Find where the given text appears and provide that cell's center as [x, y] coordinate. 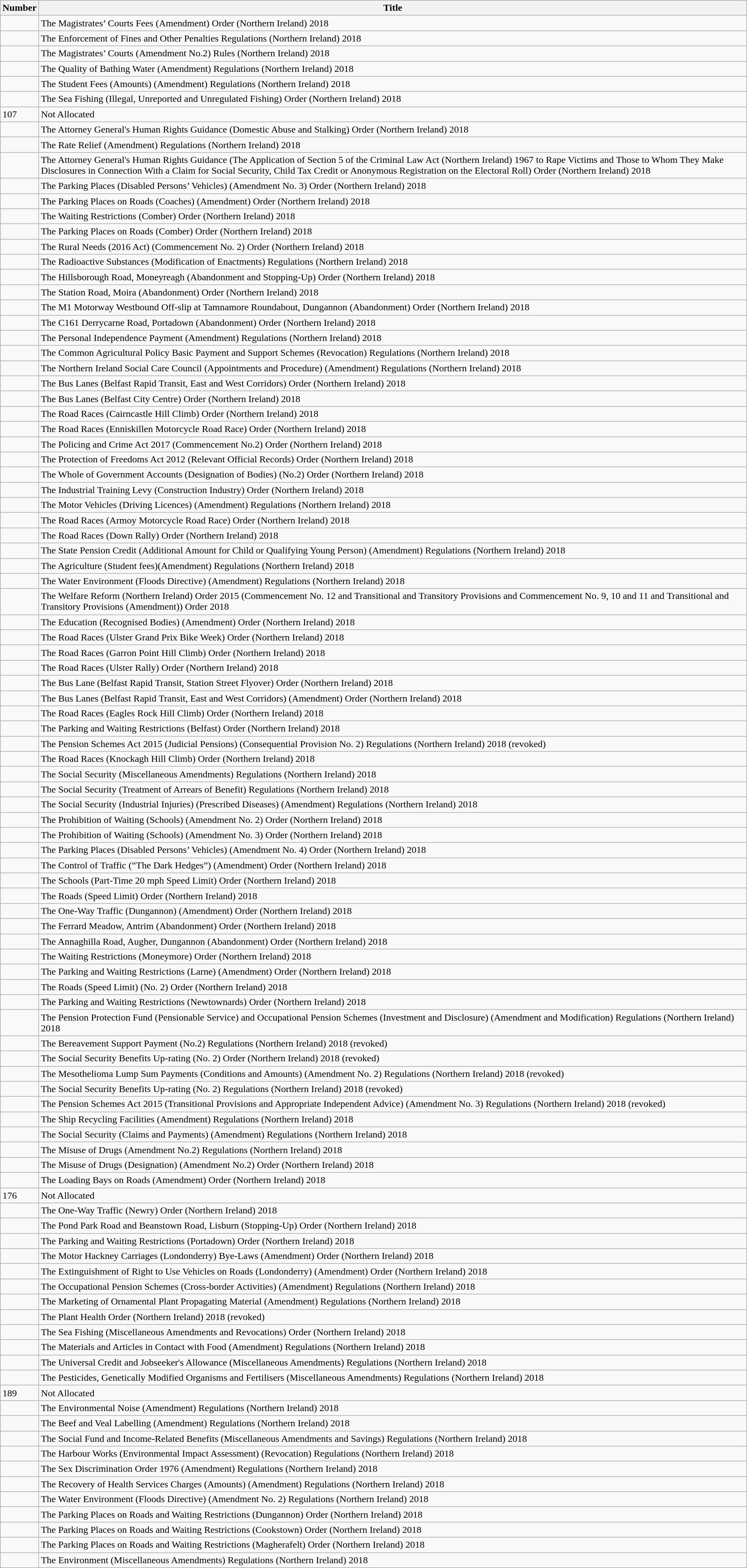
The Parking and Waiting Restrictions (Belfast) Order (Northern Ireland) 2018 [393, 729]
The Waiting Restrictions (Comber) Order (Northern Ireland) 2018 [393, 216]
Number [20, 8]
The Industrial Training Levy (Construction Industry) Order (Northern Ireland) 2018 [393, 490]
The Radioactive Substances (Modification of Enactments) Regulations (Northern Ireland) 2018 [393, 262]
The Parking Places (Disabled Persons’ Vehicles) (Amendment No. 3) Order (Northern Ireland) 2018 [393, 186]
The Harbour Works (Environmental Impact Assessment) (Revocation) Regulations (Northern Ireland) 2018 [393, 1454]
The Motor Vehicles (Driving Licences) (Amendment) Regulations (Northern Ireland) 2018 [393, 505]
The Prohibition of Waiting (Schools) (Amendment No. 2) Order (Northern Ireland) 2018 [393, 820]
The Schools (Part-Time 20 mph Speed Limit) Order (Northern Ireland) 2018 [393, 880]
The Road Races (Knockagh Hill Climb) Order (Northern Ireland) 2018 [393, 759]
The Sea Fishing (Illegal, Unreported and Unregulated Fishing) Order (Northern Ireland) 2018 [393, 99]
107 [20, 114]
The Education (Recognised Bodies) (Amendment) Order (Northern Ireland) 2018 [393, 622]
The One-Way Traffic (Newry) Order (Northern Ireland) 2018 [393, 1211]
189 [20, 1393]
The Water Environment (Floods Directive) (Amendment No. 2) Regulations (Northern Ireland) 2018 [393, 1499]
The Whole of Government Accounts (Designation of Bodies) (No.2) Order (Northern Ireland) 2018 [393, 475]
The Attorney General's Human Rights Guidance (Domestic Abuse and Stalking) Order (Northern Ireland) 2018 [393, 129]
The Enforcement of Fines and Other Penalties Regulations (Northern Ireland) 2018 [393, 38]
The Loading Bays on Roads (Amendment) Order (Northern Ireland) 2018 [393, 1180]
The Bus Lanes (Belfast Rapid Transit, East and West Corridors) Order (Northern Ireland) 2018 [393, 383]
The Station Road, Moira (Abandonment) Order (Northern Ireland) 2018 [393, 292]
The Agriculture (Student fees)(Amendment) Regulations (Northern Ireland) 2018 [393, 566]
The M1 Motorway Westbound Off-slip at Tamnamore Roundabout, Dungannon (Abandonment) Order (Northern Ireland) 2018 [393, 307]
The Universal Credit and Jobseeker's Allowance (Miscellaneous Amendments) Regulations (Northern Ireland) 2018 [393, 1362]
The Materials and Articles in Contact with Food (Amendment) Regulations (Northern Ireland) 2018 [393, 1347]
Title [393, 8]
The Social Security (Miscellaneous Amendments) Regulations (Northern Ireland) 2018 [393, 774]
The Hillsborough Road, Moneyreagh (Abandonment and Stopping-Up) Order (Northern Ireland) 2018 [393, 277]
The Roads (Speed Limit) (No. 2) Order (Northern Ireland) 2018 [393, 987]
The Road Races (Down Rally) Order (Northern Ireland) 2018 [393, 535]
The Quality of Bathing Water (Amendment) Regulations (Northern Ireland) 2018 [393, 69]
The Personal Independence Payment (Amendment) Regulations (Northern Ireland) 2018 [393, 338]
The Occupational Pension Schemes (Cross-border Activities) (Amendment) Regulations (Northern Ireland) 2018 [393, 1287]
The Waiting Restrictions (Moneymore) Order (Northern Ireland) 2018 [393, 957]
The Road Races (Armoy Motorcycle Road Race) Order (Northern Ireland) 2018 [393, 520]
The Bereavement Support Payment (No.2) Regulations (Northern Ireland) 2018 (revoked) [393, 1043]
The Mesothelioma Lump Sum Payments (Conditions and Amounts) (Amendment No. 2) Regulations (Northern Ireland) 2018 (revoked) [393, 1074]
The Social Security (Treatment of Arrears of Benefit) Regulations (Northern Ireland) 2018 [393, 789]
The Environment (Miscellaneous Amendments) Regulations (Northern Ireland) 2018 [393, 1560]
The Water Environment (Floods Directive) (Amendment) Regulations (Northern Ireland) 2018 [393, 581]
The Protection of Freedoms Act 2012 (Relevant Official Records) Order (Northern Ireland) 2018 [393, 460]
The Plant Health Order (Northern Ireland) 2018 (revoked) [393, 1317]
The Parking Places on Roads and Waiting Restrictions (Dungannon) Order (Northern Ireland) 2018 [393, 1514]
The Bus Lane (Belfast Rapid Transit, Station Street Flyover) Order (Northern Ireland) 2018 [393, 683]
176 [20, 1195]
The Pension Schemes Act 2015 (Judicial Pensions) (Consequential Provision No. 2) Regulations (Northern Ireland) 2018 (revoked) [393, 744]
The Roads (Speed Limit) Order (Northern Ireland) 2018 [393, 896]
The Road Races (Garron Point Hill Climb) Order (Northern Ireland) 2018 [393, 652]
The Pesticides, Genetically Modified Organisms and Fertilisers (Miscellaneous Amendments) Regulations (Northern Ireland) 2018 [393, 1378]
The Annaghilla Road, Augher, Dungannon (Abandonment) Order (Northern Ireland) 2018 [393, 941]
The Social Security (Industrial Injuries) (Prescribed Diseases) (Amendment) Regulations (Northern Ireland) 2018 [393, 805]
The Road Races (Ulster Rally) Order (Northern Ireland) 2018 [393, 668]
The Magistrates’ Courts (Amendment No.2) Rules (Northern Ireland) 2018 [393, 54]
The Social Fund and Income-Related Benefits (Miscellaneous Amendments and Savings) Regulations (Northern Ireland) 2018 [393, 1439]
The Sea Fishing (Miscellaneous Amendments and Revocations) Order (Northern Ireland) 2018 [393, 1332]
The Road Races (Cairncastle Hill Climb) Order (Northern Ireland) 2018 [393, 414]
The Parking and Waiting Restrictions (Portadown) Order (Northern Ireland) 2018 [393, 1241]
The Rate Relief (Amendment) Regulations (Northern Ireland) 2018 [393, 145]
The Parking Places on Roads (Comber) Order (Northern Ireland) 2018 [393, 232]
The Sex Discrimination Order 1976 (Amendment) Regulations (Northern Ireland) 2018 [393, 1469]
The Student Fees (Amounts) (Amendment) Regulations (Northern Ireland) 2018 [393, 84]
The Policing and Crime Act 2017 (Commencement No.2) Order (Northern Ireland) 2018 [393, 444]
The Beef and Veal Labelling (Amendment) Regulations (Northern Ireland) 2018 [393, 1423]
The Bus Lanes (Belfast City Centre) Order (Northern Ireland) 2018 [393, 398]
The Road Races (Ulster Grand Prix Bike Week) Order (Northern Ireland) 2018 [393, 637]
The Environmental Noise (Amendment) Regulations (Northern Ireland) 2018 [393, 1408]
The Road Races (Enniskillen Motorcycle Road Race) Order (Northern Ireland) 2018 [393, 429]
The Pond Park Road and Beanstown Road, Lisburn (Stopping-Up) Order (Northern Ireland) 2018 [393, 1226]
The Magistrates’ Courts Fees (Amendment) Order (Northern Ireland) 2018 [393, 23]
The Ship Recycling Facilities (Amendment) Regulations (Northern Ireland) 2018 [393, 1119]
The Social Security Benefits Up-rating (No. 2) Regulations (Northern Ireland) 2018 (revoked) [393, 1089]
The Recovery of Health Services Charges (Amounts) (Amendment) Regulations (Northern Ireland) 2018 [393, 1484]
The Misuse of Drugs (Designation) (Amendment No.2) Order (Northern Ireland) 2018 [393, 1165]
The One-Way Traffic (Dungannon) (Amendment) Order (Northern Ireland) 2018 [393, 911]
The Motor Hackney Carriages (Londonderry) Bye-Laws (Amendment) Order (Northern Ireland) 2018 [393, 1256]
The Parking Places on Roads and Waiting Restrictions (Magherafelt) Order (Northern Ireland) 2018 [393, 1545]
The Rural Needs (2016 Act) (Commencement No. 2) Order (Northern Ireland) 2018 [393, 247]
The State Pension Credit (Additional Amount for Child or Qualifying Young Person) (Amendment) Regulations (Northern Ireland) 2018 [393, 551]
The C161 Derrycarne Road, Portadown (Abandonment) Order (Northern Ireland) 2018 [393, 323]
The Road Races (Eagles Rock Hill Climb) Order (Northern Ireland) 2018 [393, 714]
The Bus Lanes (Belfast Rapid Transit, East and West Corridors) (Amendment) Order (Northern Ireland) 2018 [393, 698]
The Control of Traffic (“The Dark Hedges”) (Amendment) Order (Northern Ireland) 2018 [393, 865]
The Marketing of Ornamental Plant Propagating Material (Amendment) Regulations (Northern Ireland) 2018 [393, 1302]
The Misuse of Drugs (Amendment No.2) Regulations (Northern Ireland) 2018 [393, 1150]
The Ferrard Meadow, Antrim (Abandonment) Order (Northern Ireland) 2018 [393, 926]
The Parking Places (Disabled Persons’ Vehicles) (Amendment No. 4) Order (Northern Ireland) 2018 [393, 850]
The Social Security Benefits Up-rating (No. 2) Order (Northern Ireland) 2018 (revoked) [393, 1059]
The Extinguishment of Right to Use Vehicles on Roads (Londonderry) (Amendment) Order (Northern Ireland) 2018 [393, 1271]
The Parking and Waiting Restrictions (Larne) (Amendment) Order (Northern Ireland) 2018 [393, 972]
The Northern Ireland Social Care Council (Appointments and Procedure) (Amendment) Regulations (Northern Ireland) 2018 [393, 368]
The Common Agricultural Policy Basic Payment and Support Schemes (Revocation) Regulations (Northern Ireland) 2018 [393, 353]
The Parking and Waiting Restrictions (Newtownards) Order (Northern Ireland) 2018 [393, 1002]
The Parking Places on Roads and Waiting Restrictions (Cookstown) Order (Northern Ireland) 2018 [393, 1530]
The Social Security (Claims and Payments) (Amendment) Regulations (Northern Ireland) 2018 [393, 1134]
The Prohibition of Waiting (Schools) (Amendment No. 3) Order (Northern Ireland) 2018 [393, 835]
The Parking Places on Roads (Coaches) (Amendment) Order (Northern Ireland) 2018 [393, 201]
